Provide the [x, y] coordinate of the cell's center where the given text is located.  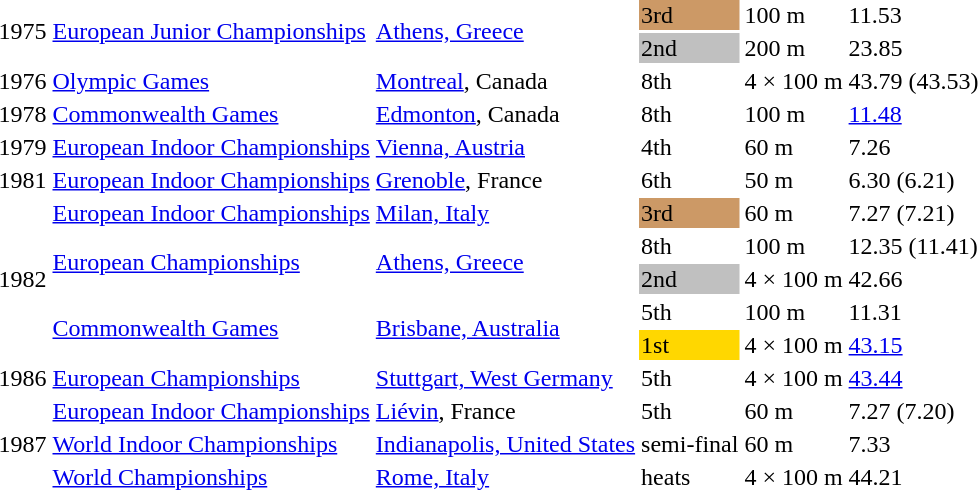
Milan, Italy [505, 213]
1st [690, 345]
Grenoble, France [505, 180]
Vienna, Austria [505, 147]
European Junior Championships [211, 32]
Liévin, France [505, 411]
4th [690, 147]
6th [690, 180]
World Indoor Championships [211, 444]
Stuttgart, West Germany [505, 378]
Brisbane, Australia [505, 328]
Olympic Games [211, 81]
50 m [794, 180]
Indianapolis, United States [505, 444]
Montreal, Canada [505, 81]
200 m [794, 48]
semi-final [690, 444]
Edmonton, Canada [505, 114]
